Extract the [x, y] coordinate from the center of the cell holding the provided text.  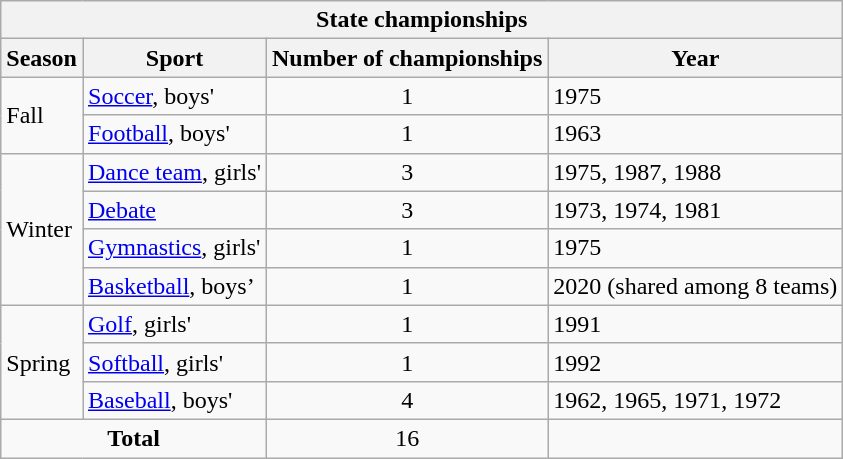
Softball, girls' [174, 362]
Year [696, 58]
Golf, girls' [174, 324]
State championships [422, 20]
Winter [42, 229]
Gymnastics, girls' [174, 248]
Baseball, boys' [174, 400]
1992 [696, 362]
4 [406, 400]
Spring [42, 362]
1962, 1965, 1971, 1972 [696, 400]
Debate [174, 210]
Basketball, boys’ [174, 286]
1973, 1974, 1981 [696, 210]
Number of championships [406, 58]
1975, 1987, 1988 [696, 172]
Fall [42, 115]
Dance team, girls' [174, 172]
Soccer, boys' [174, 96]
1991 [696, 324]
Sport [174, 58]
Football, boys' [174, 134]
Total [134, 438]
Season [42, 58]
2020 (shared among 8 teams) [696, 286]
16 [406, 438]
1963 [696, 134]
